Return the [X, Y] coordinate for the center point of the cell that contains the specified text.  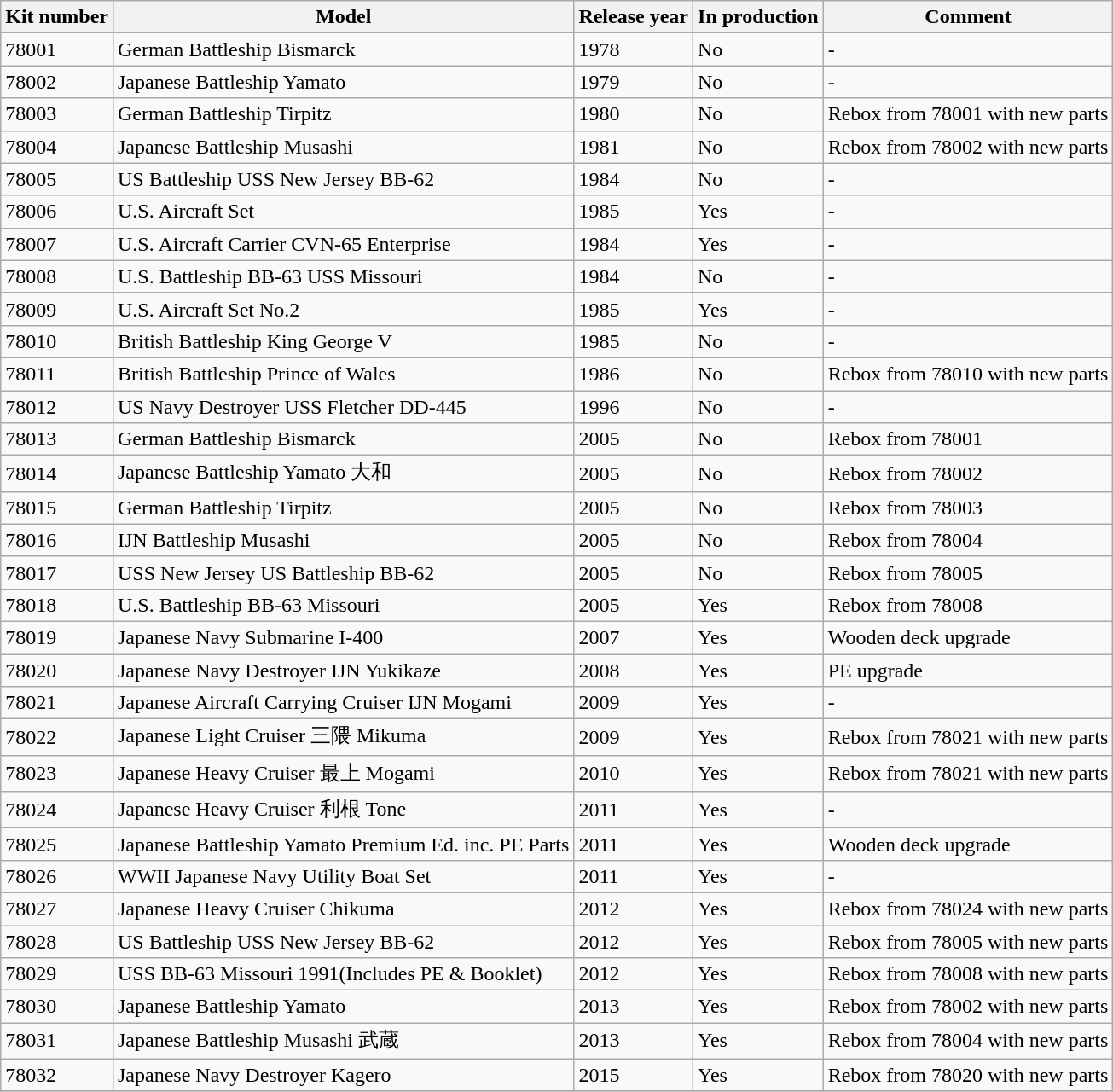
78011 [57, 374]
78008 [57, 276]
2007 [634, 637]
Rebox from 78024 with new parts [968, 909]
78007 [57, 244]
78032 [57, 1075]
78022 [57, 737]
British Battleship Prince of Wales [343, 374]
78021 [57, 703]
78006 [57, 212]
Japanese Battleship Yamato Premium Ed. inc. PE Parts [343, 844]
U.S. Aircraft Set No.2 [343, 309]
Japanese Heavy Cruiser 最上 Mogami [343, 773]
Rebox from 78005 with new parts [968, 941]
78019 [57, 637]
British Battleship King George V [343, 341]
US Navy Destroyer USS Fletcher DD-445 [343, 407]
1980 [634, 114]
1979 [634, 82]
Rebox from 78008 with new parts [968, 974]
78014 [57, 474]
Japanese Navy Destroyer IJN Yukikaze [343, 670]
78020 [57, 670]
U.S. Battleship BB-63 Missouri [343, 605]
78010 [57, 341]
78003 [57, 114]
U.S. Aircraft Set [343, 212]
78030 [57, 1007]
U.S. Battleship BB-63 USS Missouri [343, 276]
Japanese Light Cruiser 三隈 Mikuma [343, 737]
78029 [57, 974]
78005 [57, 179]
Release year [634, 17]
78027 [57, 909]
Rebox from 78010 with new parts [968, 374]
78004 [57, 147]
Japanese Heavy Cruiser 利根 Tone [343, 810]
Rebox from 78001 [968, 439]
U.S. Aircraft Carrier CVN-65 Enterprise [343, 244]
78025 [57, 844]
In production [759, 17]
Japanese Navy Destroyer Kagero [343, 1075]
2015 [634, 1075]
Japanese Aircraft Carrying Cruiser IJN Mogami [343, 703]
IJN Battleship Musashi [343, 540]
1978 [634, 49]
78023 [57, 773]
78009 [57, 309]
2008 [634, 670]
78026 [57, 876]
78015 [57, 508]
Japanese Battleship Musashi [343, 147]
Rebox from 78001 with new parts [968, 114]
USS BB-63 Missouri 1991(Includes PE & Booklet) [343, 974]
Rebox from 78004 with new parts [968, 1041]
WWII Japanese Navy Utility Boat Set [343, 876]
78017 [57, 572]
1996 [634, 407]
Rebox from 78003 [968, 508]
78024 [57, 810]
Japanese Heavy Cruiser Chikuma [343, 909]
2010 [634, 773]
Rebox from 78004 [968, 540]
Japanese Battleship Musashi 武蔵 [343, 1041]
78018 [57, 605]
USS New Jersey US Battleship BB-62 [343, 572]
1986 [634, 374]
78031 [57, 1041]
Japanese Navy Submarine I-400 [343, 637]
Japanese Battleship Yamato 大和 [343, 474]
Kit number [57, 17]
78002 [57, 82]
78013 [57, 439]
78001 [57, 49]
Comment [968, 17]
Rebox from 78005 [968, 572]
78012 [57, 407]
Rebox from 78020 with new parts [968, 1075]
Model [343, 17]
Rebox from 78002 [968, 474]
Rebox from 78008 [968, 605]
1981 [634, 147]
78016 [57, 540]
78028 [57, 941]
PE upgrade [968, 670]
